Capture the cell that displays the provided text and extract its [x, y] central coordinate. 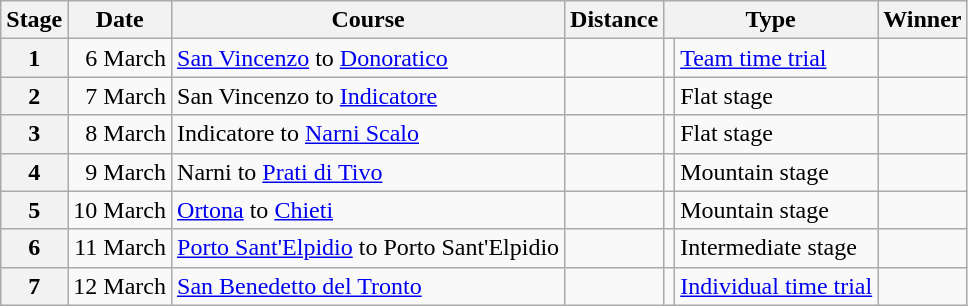
6 [34, 248]
12 March [120, 286]
Intermediate stage [776, 248]
7 March [120, 96]
10 March [120, 210]
Distance [614, 20]
Porto Sant'Elpidio to Porto Sant'Elpidio [368, 248]
Stage [34, 20]
5 [34, 210]
4 [34, 172]
Indicatore to Narni Scalo [368, 134]
1 [34, 58]
Team time trial [776, 58]
Narni to Prati di Tivo [368, 172]
San Benedetto del Tronto [368, 286]
Course [368, 20]
9 March [120, 172]
2 [34, 96]
6 March [120, 58]
8 March [120, 134]
3 [34, 134]
Ortona to Chieti [368, 210]
San Vincenzo to Donoratico [368, 58]
Individual time trial [776, 286]
11 March [120, 248]
San Vincenzo to Indicatore [368, 96]
Date [120, 20]
Winner [922, 20]
Type [771, 20]
7 [34, 286]
